Capture the cell that displays the provided text and extract its (X, Y) central coordinate. 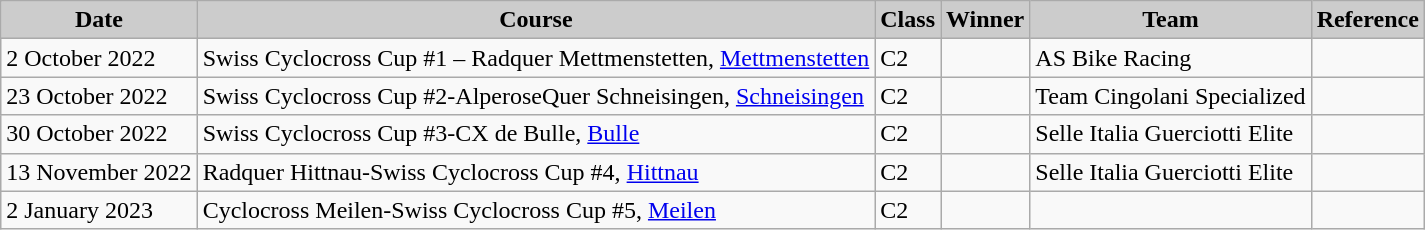
Date (99, 20)
Team Cingolani Specialized (1170, 96)
23 October 2022 (99, 96)
Cyclocross Meilen-Swiss Cyclocross Cup #5, Meilen (536, 210)
Team (1170, 20)
Class (908, 20)
Winner (984, 20)
Reference (1368, 20)
2 October 2022 (99, 58)
Swiss Cyclocross Cup #3-CX de Bulle, Bulle (536, 134)
13 November 2022 (99, 172)
AS Bike Racing (1170, 58)
Swiss Cyclocross Cup #2-AlperoseQuer Schneisingen, Schneisingen (536, 96)
Swiss Cyclocross Cup #1 – Radquer Mettmenstetten, Mettmenstetten (536, 58)
2 January 2023 (99, 210)
Radquer Hittnau-Swiss Cyclocross Cup #4, Hittnau (536, 172)
Course (536, 20)
30 October 2022 (99, 134)
